Detect which cell encompasses the target text, then output its (X, Y) center coordinate. 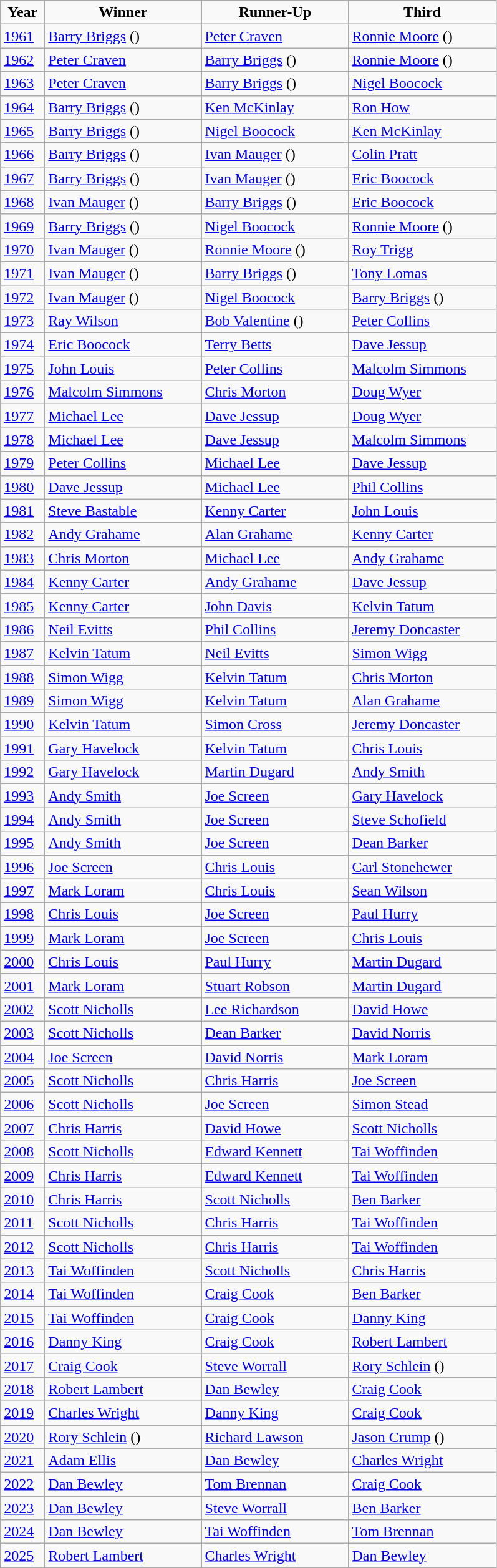
2005 (22, 1081)
1973 (22, 321)
Simon Stead (422, 1105)
1984 (22, 582)
1993 (22, 796)
2011 (22, 1223)
2000 (22, 962)
Bob Valentine () (275, 321)
2021 (22, 1461)
1967 (22, 178)
1988 (22, 677)
2013 (22, 1270)
2025 (22, 1556)
1989 (22, 701)
Jason Crump () (422, 1436)
Year (22, 12)
2012 (22, 1247)
Lee Richardson (275, 1009)
1963 (22, 84)
2002 (22, 1009)
Carl Stonehewer (422, 867)
1977 (22, 416)
1999 (22, 938)
1994 (22, 820)
Ray Wilson (123, 321)
2023 (22, 1508)
1981 (22, 511)
Steve Schofield (422, 820)
1982 (22, 535)
2010 (22, 1199)
2019 (22, 1413)
2024 (22, 1532)
1985 (22, 606)
Adam Ellis (123, 1461)
1997 (22, 891)
Simon Cross (275, 725)
1969 (22, 226)
1975 (22, 369)
2020 (22, 1436)
1962 (22, 60)
Ron How (422, 107)
1965 (22, 131)
1974 (22, 345)
1971 (22, 273)
1986 (22, 629)
2017 (22, 1365)
1979 (22, 463)
Third (422, 12)
1968 (22, 202)
1976 (22, 392)
Steve Bastable (123, 511)
Roy Trigg (422, 249)
2014 (22, 1294)
1980 (22, 487)
Terry Betts (275, 345)
Stuart Robson (275, 985)
1970 (22, 249)
2007 (22, 1128)
1996 (22, 867)
1990 (22, 725)
Winner (123, 12)
1995 (22, 843)
1964 (22, 107)
1992 (22, 772)
Colin Pratt (422, 155)
2008 (22, 1152)
1966 (22, 155)
Sean Wilson (422, 891)
1998 (22, 914)
2004 (22, 1057)
1972 (22, 298)
Richard Lawson (275, 1436)
Tony Lomas (422, 273)
2018 (22, 1389)
1987 (22, 653)
2001 (22, 985)
2009 (22, 1176)
2006 (22, 1105)
2022 (22, 1484)
1983 (22, 558)
1991 (22, 748)
2003 (22, 1033)
2016 (22, 1342)
2015 (22, 1318)
1961 (22, 36)
John Davis (275, 606)
Runner-Up (275, 12)
1978 (22, 440)
